Return (x, y) of the center of cell containing provided text 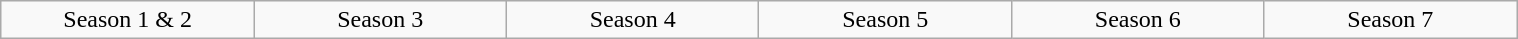
Season 3 (380, 20)
Season 7 (1390, 20)
Season 4 (632, 20)
Season 5 (886, 20)
Season 1 & 2 (128, 20)
Season 6 (1138, 20)
